Determine the (x, y) coordinate at the center of the cell enclosing the given text.  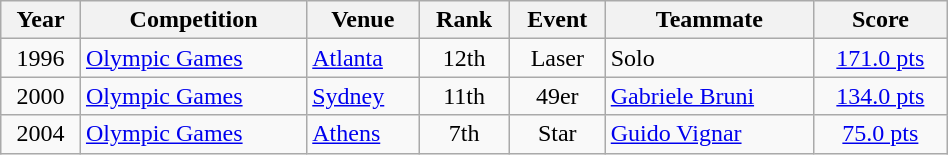
Rank (464, 20)
Teammate (709, 20)
2000 (41, 96)
Laser (557, 58)
Atlanta (363, 58)
Event (557, 20)
Score (881, 20)
Sydney (363, 96)
Gabriele Bruni (709, 96)
2004 (41, 134)
1996 (41, 58)
Star (557, 134)
11th (464, 96)
75.0 pts (881, 134)
Athens (363, 134)
134.0 pts (881, 96)
Venue (363, 20)
Guido Vignar (709, 134)
171.0 pts (881, 58)
49er (557, 96)
Solo (709, 58)
Year (41, 20)
12th (464, 58)
Competition (193, 20)
7th (464, 134)
